Find where the given text appears and provide that cell's center as (x, y) coordinate. 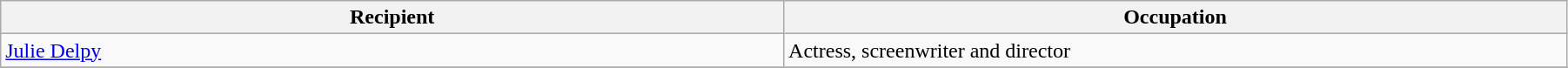
Julie Delpy (392, 51)
Occupation (1176, 17)
Actress, screenwriter and director (1176, 51)
Recipient (392, 17)
